Search for the cell housing the specified text and yield its [x, y] center coordinate. 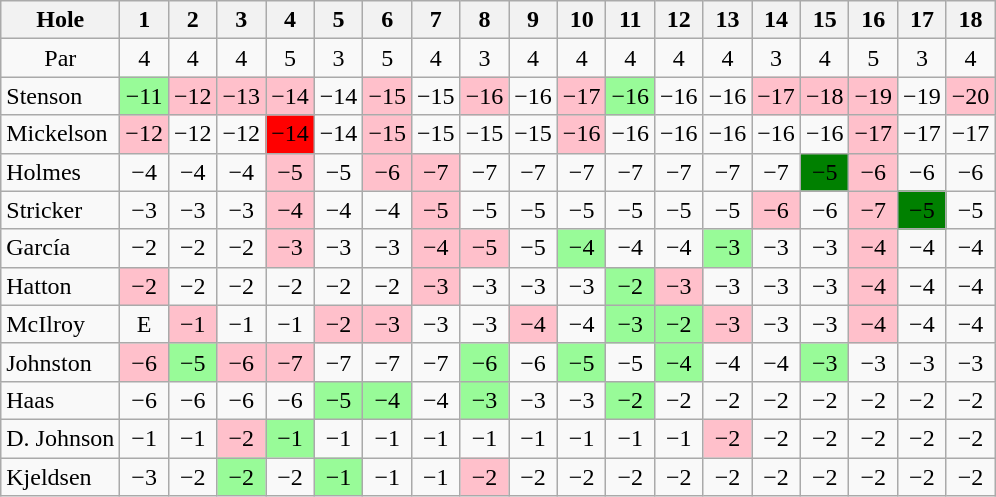
Mickelson [60, 134]
−18 [824, 96]
Holmes [60, 172]
−13 [242, 96]
9 [534, 20]
Haas [60, 400]
Stenson [60, 96]
6 [388, 20]
14 [776, 20]
Kjeldsen [60, 477]
McIlroy [60, 324]
1 [144, 20]
E [144, 324]
Hatton [60, 286]
10 [582, 20]
García [60, 248]
18 [970, 20]
2 [192, 20]
D. Johnson [60, 438]
8 [484, 20]
Hole [60, 20]
Stricker [60, 210]
17 [922, 20]
12 [680, 20]
Johnston [60, 362]
7 [436, 20]
−20 [970, 96]
Par [60, 58]
15 [824, 20]
11 [630, 20]
−11 [144, 96]
13 [728, 20]
16 [874, 20]
